Locate the cell with the specified text and output its (X, Y) center coordinate. 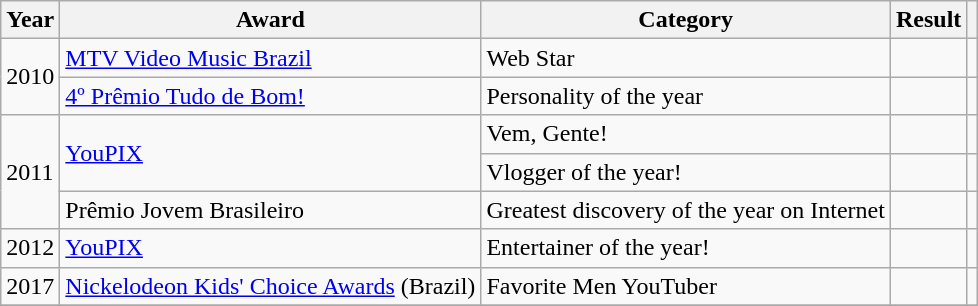
Favorite Men YouTuber (686, 286)
Personality of the year (686, 96)
Web Star (686, 58)
Nickelodeon Kids' Choice Awards (Brazil) (270, 286)
Vlogger of the year! (686, 172)
Entertainer of the year! (686, 248)
Category (686, 20)
4º Prêmio Tudo de Bom! (270, 96)
Prêmio Jovem Brasileiro (270, 210)
Year (30, 20)
Vem, Gente! (686, 134)
Result (928, 20)
Award (270, 20)
2011 (30, 172)
MTV Video Music Brazil (270, 58)
2017 (30, 286)
2010 (30, 77)
Greatest discovery of the year on Internet (686, 210)
2012 (30, 248)
